Scan for the cell matching the given text and deliver its [X, Y] coordinate at center. 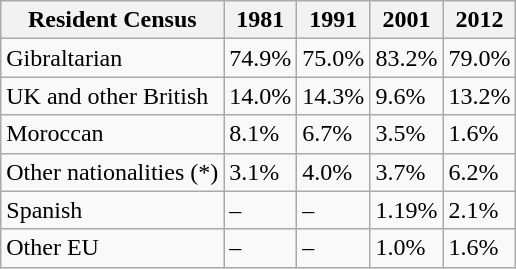
Gibraltarian [112, 58]
14.3% [334, 96]
6.7% [334, 134]
2001 [406, 20]
Spanish [112, 210]
6.2% [480, 172]
1.0% [406, 248]
UK and other British [112, 96]
2012 [480, 20]
1991 [334, 20]
3.5% [406, 134]
Moroccan [112, 134]
Other nationalities (*) [112, 172]
3.1% [260, 172]
4.0% [334, 172]
1981 [260, 20]
9.6% [406, 96]
14.0% [260, 96]
8.1% [260, 134]
Resident Census [112, 20]
13.2% [480, 96]
83.2% [406, 58]
Other EU [112, 248]
75.0% [334, 58]
79.0% [480, 58]
3.7% [406, 172]
2.1% [480, 210]
1.19% [406, 210]
74.9% [260, 58]
